Pinpoint the cell where the given text exists, returning its (x, y) midpoint coordinate. 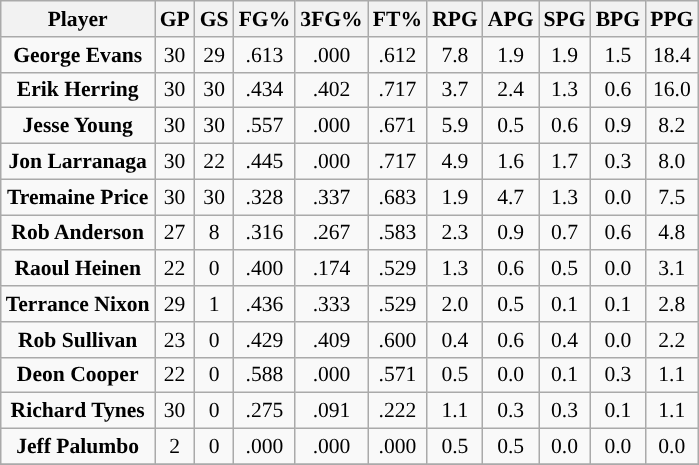
.445 (265, 162)
0.7 (564, 233)
4.8 (672, 233)
16.0 (672, 90)
George Evans (78, 55)
2.0 (455, 304)
3.7 (455, 90)
.091 (331, 411)
Tremaine Price (78, 197)
Rob Anderson (78, 233)
SPG (564, 19)
.333 (331, 304)
2 (175, 447)
.571 (398, 375)
Deon Cooper (78, 375)
7.5 (672, 197)
.267 (331, 233)
.583 (398, 233)
5.9 (455, 126)
.671 (398, 126)
1.5 (618, 55)
RPG (455, 19)
.316 (265, 233)
.328 (265, 197)
27 (175, 233)
3FG% (331, 19)
Terrance Nixon (78, 304)
Jon Larranaga (78, 162)
.402 (331, 90)
GS (214, 19)
PPG (672, 19)
8.2 (672, 126)
3.1 (672, 269)
FG% (265, 19)
.429 (265, 340)
.337 (331, 197)
1 (214, 304)
Rob Sullivan (78, 340)
Jeff Palumbo (78, 447)
.600 (398, 340)
8 (214, 233)
Player (78, 19)
BPG (618, 19)
GP (175, 19)
.588 (265, 375)
7.8 (455, 55)
.613 (265, 55)
8.0 (672, 162)
1.6 (511, 162)
2.8 (672, 304)
1.7 (564, 162)
FT% (398, 19)
.400 (265, 269)
.557 (265, 126)
.434 (265, 90)
Erik Herring (78, 90)
Jesse Young (78, 126)
2.3 (455, 233)
.409 (331, 340)
2.2 (672, 340)
Richard Tynes (78, 411)
2.4 (511, 90)
.174 (331, 269)
23 (175, 340)
.612 (398, 55)
.222 (398, 411)
.683 (398, 197)
.275 (265, 411)
Raoul Heinen (78, 269)
.436 (265, 304)
18.4 (672, 55)
4.9 (455, 162)
4.7 (511, 197)
APG (511, 19)
